Search for the cell housing the specified text and yield its [x, y] center coordinate. 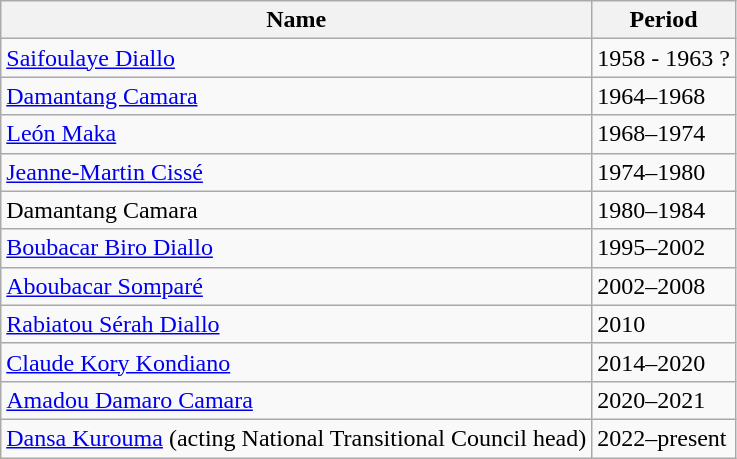
Saifoulaye Diallo [296, 58]
1964–1968 [664, 96]
Aboubacar Somparé [296, 286]
1995–2002 [664, 248]
Dansa Kurouma (acting National Transitional Council head) [296, 438]
1980–1984 [664, 210]
1974–1980 [664, 172]
Name [296, 20]
Period [664, 20]
Boubacar Biro Diallo [296, 248]
2022–present [664, 438]
León Maka [296, 134]
Rabiatou Sérah Diallo [296, 324]
Claude Kory Kondiano [296, 362]
1968–1974 [664, 134]
Jeanne-Martin Cissé [296, 172]
Amadou Damaro Camara [296, 400]
2014–2020 [664, 362]
2002–2008 [664, 286]
1958 - 1963 ? [664, 58]
2010 [664, 324]
2020–2021 [664, 400]
